Output the [X, Y] coordinate of the center of the cell containing the given text.  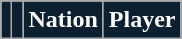
Nation [63, 20]
Player [142, 20]
